Extract the (X, Y) coordinate from the center of the cell holding the provided text.  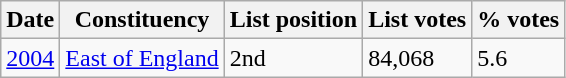
Date (30, 20)
84,068 (418, 58)
List votes (418, 20)
2nd (293, 58)
5.6 (518, 58)
List position (293, 20)
% votes (518, 20)
Constituency (142, 20)
2004 (30, 58)
East of England (142, 58)
